Scan for the cell matching the given text and deliver its (x, y) coordinate at center. 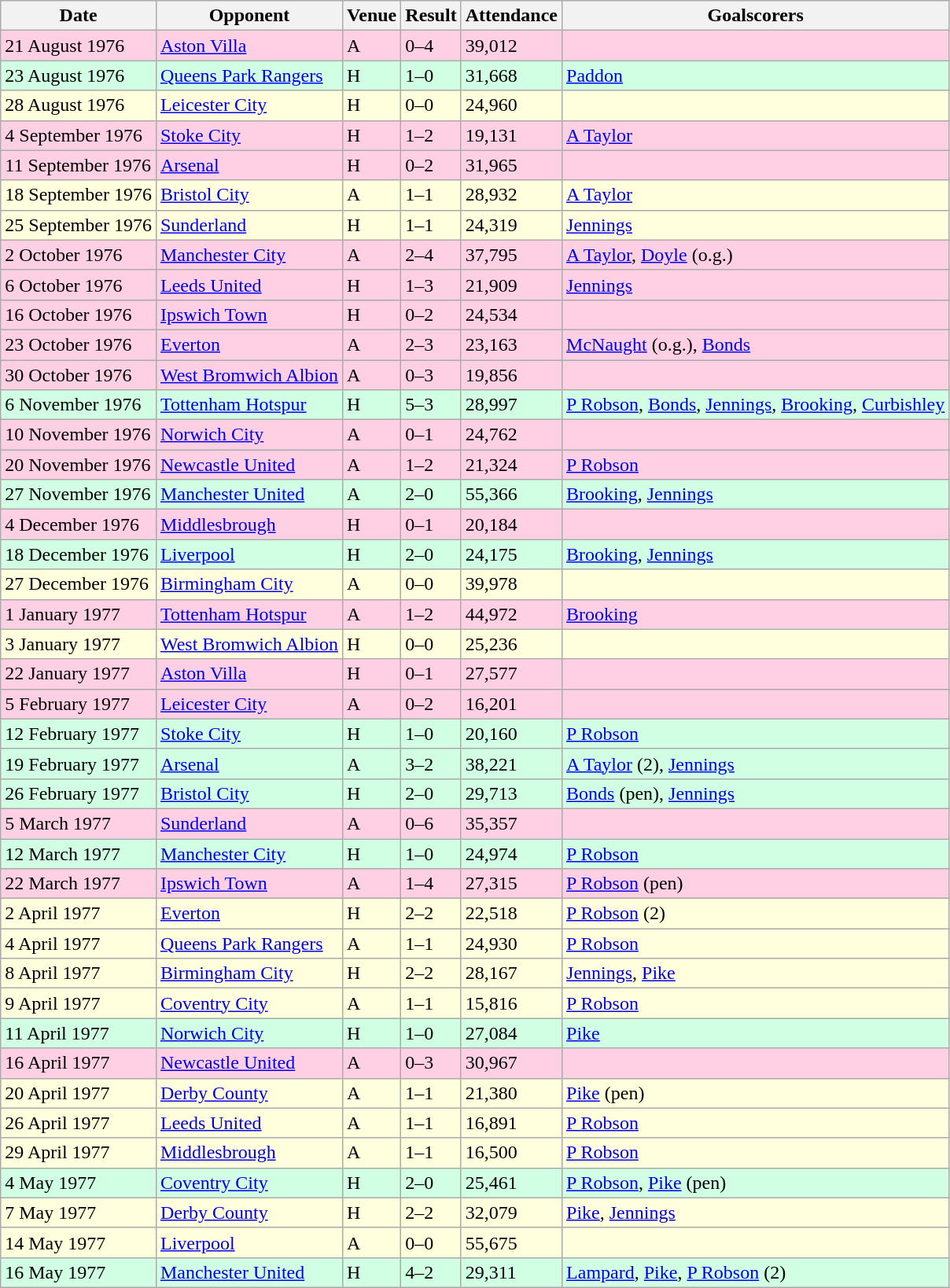
Date (79, 16)
Lampard, Pike, P Robson (2) (756, 1272)
39,012 (511, 46)
Opponent (249, 16)
28,932 (511, 195)
4 September 1976 (79, 135)
39,978 (511, 584)
21,909 (511, 285)
0–4 (431, 46)
24,974 (511, 853)
27,315 (511, 884)
21 August 1976 (79, 46)
Pike, Jennings (756, 1213)
26 February 1977 (79, 793)
P Robson, Pike (pen) (756, 1183)
29 April 1977 (79, 1153)
24,762 (511, 435)
2–4 (431, 255)
A Taylor, Doyle (o.g.) (756, 255)
21,380 (511, 1093)
14 May 1977 (79, 1242)
Pike (pen) (756, 1093)
20,160 (511, 734)
23,163 (511, 344)
31,668 (511, 75)
27 November 1976 (79, 495)
18 September 1976 (79, 195)
6 October 1976 (79, 285)
Bonds (pen), Jennings (756, 793)
5–3 (431, 405)
4 December 1976 (79, 524)
2–3 (431, 344)
28,167 (511, 973)
29,311 (511, 1272)
24,175 (511, 554)
35,357 (511, 823)
Brooking (756, 614)
5 February 1977 (79, 704)
32,079 (511, 1213)
19 February 1977 (79, 764)
29,713 (511, 793)
19,131 (511, 135)
24,534 (511, 315)
8 April 1977 (79, 973)
P Robson (2) (756, 914)
37,795 (511, 255)
24,319 (511, 225)
24,960 (511, 105)
12 February 1977 (79, 734)
16 April 1977 (79, 1063)
7 May 1977 (79, 1213)
McNaught (o.g.), Bonds (756, 344)
1–3 (431, 285)
18 December 1976 (79, 554)
20 November 1976 (79, 465)
16 October 1976 (79, 315)
Result (431, 16)
25,461 (511, 1183)
55,675 (511, 1242)
4 May 1977 (79, 1183)
Paddon (756, 75)
Goalscorers (756, 16)
16,500 (511, 1153)
24,930 (511, 944)
23 August 1976 (79, 75)
12 March 1977 (79, 853)
6 November 1976 (79, 405)
21,324 (511, 465)
1–4 (431, 884)
20 April 1977 (79, 1093)
Jennings, Pike (756, 973)
22 January 1977 (79, 674)
P Robson, Bonds, Jennings, Brooking, Curbishley (756, 405)
31,965 (511, 165)
Pike (756, 1033)
11 September 1976 (79, 165)
3 January 1977 (79, 644)
28 August 1976 (79, 105)
16,891 (511, 1123)
30 October 1976 (79, 375)
27,577 (511, 674)
4 April 1977 (79, 944)
30,967 (511, 1063)
11 April 1977 (79, 1033)
0–6 (431, 823)
26 April 1977 (79, 1123)
16,201 (511, 704)
25,236 (511, 644)
4–2 (431, 1272)
9 April 1977 (79, 1003)
3–2 (431, 764)
16 May 1977 (79, 1272)
44,972 (511, 614)
23 October 1976 (79, 344)
P Robson (pen) (756, 884)
27 December 1976 (79, 584)
5 March 1977 (79, 823)
55,366 (511, 495)
1 January 1977 (79, 614)
Venue (372, 16)
38,221 (511, 764)
10 November 1976 (79, 435)
20,184 (511, 524)
2 April 1977 (79, 914)
15,816 (511, 1003)
A Taylor (2), Jennings (756, 764)
22,518 (511, 914)
28,997 (511, 405)
25 September 1976 (79, 225)
2 October 1976 (79, 255)
19,856 (511, 375)
22 March 1977 (79, 884)
27,084 (511, 1033)
Attendance (511, 16)
